Provide the (X, Y) coordinate of the cell's center where the given text is located.  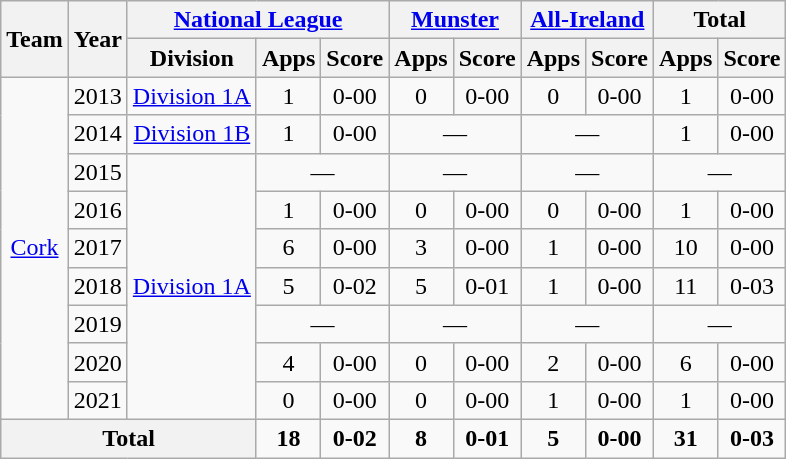
2019 (98, 324)
11 (686, 286)
2018 (98, 286)
18 (288, 438)
2020 (98, 362)
2021 (98, 400)
Cork (35, 248)
2015 (98, 172)
National League (258, 20)
3 (421, 248)
Year (98, 39)
2013 (98, 96)
Team (35, 39)
Division (192, 58)
4 (288, 362)
Division 1B (192, 134)
10 (686, 248)
All-Ireland (587, 20)
2016 (98, 210)
2 (553, 362)
8 (421, 438)
2017 (98, 248)
2014 (98, 134)
31 (686, 438)
Munster (455, 20)
